Output the (X, Y) coordinate of the center of the cell containing the given text.  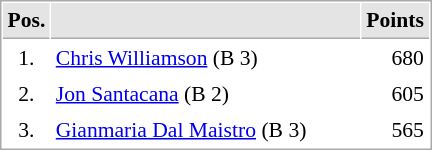
Points (396, 21)
605 (396, 93)
680 (396, 57)
Chris Williamson (B 3) (206, 57)
3. (26, 129)
1. (26, 57)
Jon Santacana (B 2) (206, 93)
Gianmaria Dal Maistro (B 3) (206, 129)
565 (396, 129)
2. (26, 93)
Pos. (26, 21)
